For the text-containing cell, return its midpoint in [x, y] coordinate format. 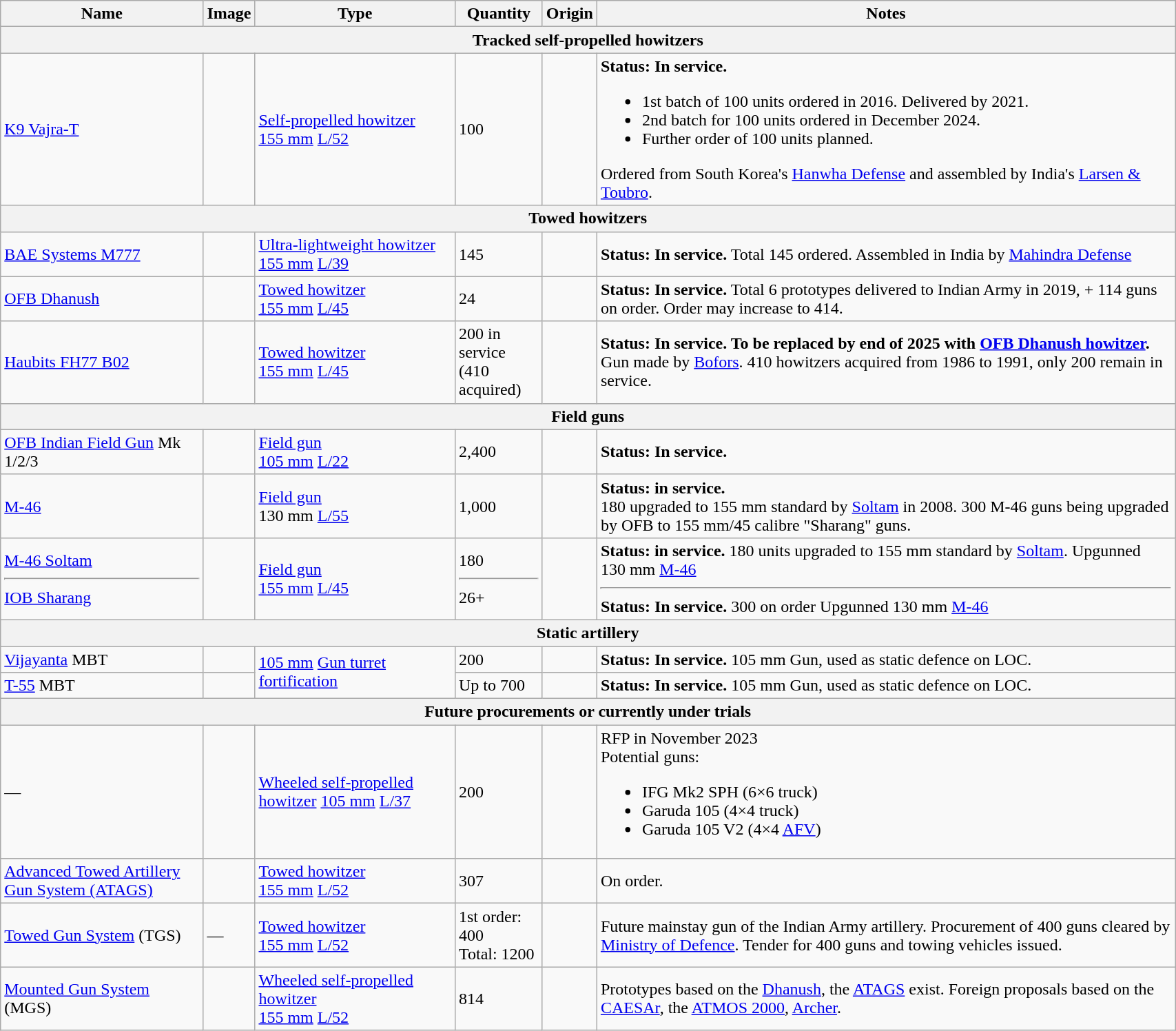
180 26+ [499, 579]
Status: In service. [886, 452]
Field gun 155 mm L/45 [355, 579]
307 [499, 881]
Notes [886, 14]
OFB Indian Field Gun Mk 1/2/3 [102, 452]
OFB Dhanush [102, 299]
Tracked self-propelled howitzers [588, 40]
Status: in service. 180 units upgraded to 155 mm standard by Soltam. Upgunned 130 mm M-46 Status: In service. 300 on order Upgunned 130 mm M-46 [886, 579]
1,000 [499, 506]
105 mm Gun turret fortification [355, 673]
Origin [569, 14]
Image [229, 14]
T-55 MBT [102, 686]
145 [499, 254]
Status: In service. Total 145 ordered. Assembled in India by Mahindra Defense [886, 254]
Prototypes based on the Dhanush, the ATAGS exist. Foreign proposals based on the CAESAr, the ATMOS 2000, Archer. [886, 999]
Towed howitzers [588, 218]
Status: In service. Total 6 prototypes delivered to Indian Army in 2019, + 114 guns on order. Order may increase to 414. [886, 299]
M-46 [102, 506]
Future procurements or currently under trials [588, 712]
814 [499, 999]
100 [499, 130]
Vijayanta MBT [102, 660]
Field gun130 mm L/55 [355, 506]
Status: in service.180 upgraded to 155 mm standard by Soltam in 2008. 300 M-46 guns being upgraded by OFB to 155 mm/45 calibre "Sharang" guns. [886, 506]
Wheeled self-propelled howitzer 155 mm L/52 [355, 999]
Name [102, 14]
Static artillery [588, 633]
200 in service(410 acquired) [499, 363]
K9 Vajra-T [102, 130]
Self-propelled howitzer 155 mm L/52 [355, 130]
Towed Gun System (TGS) [102, 935]
Up to 700 [499, 686]
Ultra-lightweight howitzer 155 mm L/39 [355, 254]
24 [499, 299]
RFP in November 2023Potential guns:IFG Mk2 SPH (6×6 truck)Garuda 105 (4×4 truck)Garuda 105 V2 (4×4 AFV) [886, 792]
BAE Systems M777 [102, 254]
On order. [886, 881]
Quantity [499, 14]
Field guns [588, 416]
Advanced Towed Artillery Gun System (ATAGS) [102, 881]
Wheeled self-propelled howitzer 105 mm L/37 [355, 792]
Field gun 105 mm L/22 [355, 452]
Haubits FH77 B02 [102, 363]
Type [355, 14]
1st order: 400Total: 1200 [499, 935]
2,400 [499, 452]
Mounted Gun System (MGS) [102, 999]
M-46 Soltam IOB Sharang [102, 579]
